Pinpoint the cell where the given text exists, returning its (X, Y) midpoint coordinate. 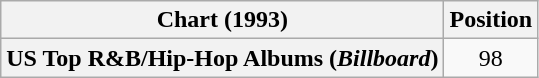
Chart (1993) (222, 20)
US Top R&B/Hip-Hop Albums (Billboard) (222, 58)
Position (491, 20)
98 (491, 58)
